Find where the given text appears and provide that cell's center as [x, y] coordinate. 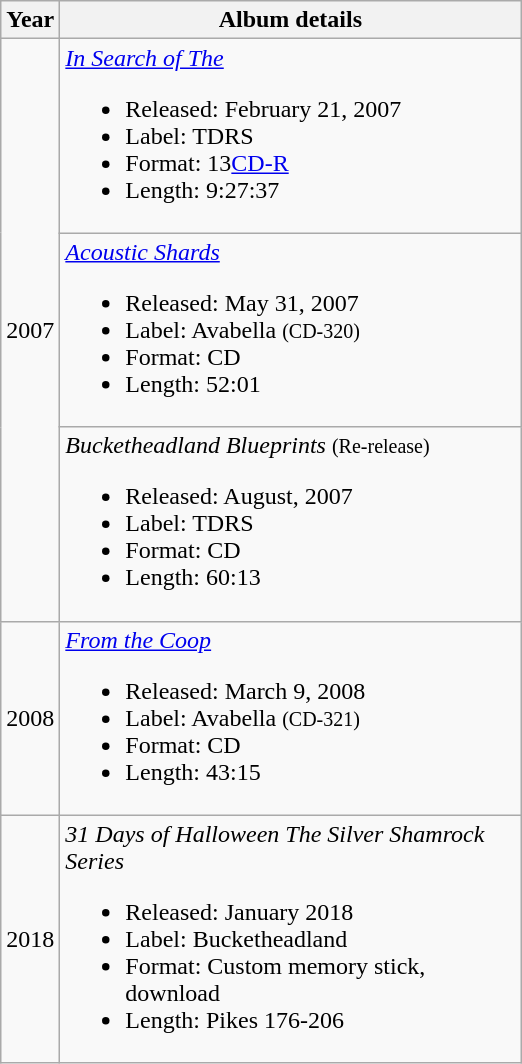
Album details [290, 20]
Acoustic ShardsReleased: May 31, 2007Label: Avabella (CD-320)Format: CDLength: 52:01 [290, 330]
2018 [30, 939]
Bucketheadland Blueprints (Re-release)Released: August, 2007Label: TDRSFormat: CDLength: 60:13 [290, 524]
From the CoopReleased: March 9, 2008Label: Avabella (CD-321)Format: CDLength: 43:15 [290, 718]
31 Days of Halloween The Silver Shamrock SeriesReleased: January 2018Label: BucketheadlandFormat: Custom memory stick, downloadLength: Pikes 176-206 [290, 939]
In Search of TheReleased: February 21, 2007Label: TDRSFormat: 13CD-RLength: 9:27:37 [290, 136]
Year [30, 20]
2008 [30, 718]
2007 [30, 330]
